Find where the given text appears and provide that cell's center as [x, y] coordinate. 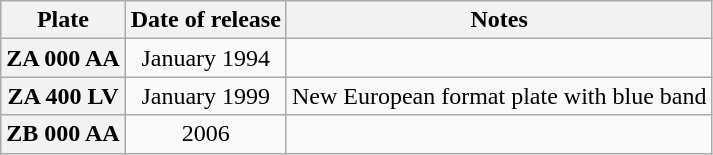
January 1994 [206, 58]
ZA 000 AA [63, 58]
ZA 400 LV [63, 96]
New European format plate with blue band [499, 96]
January 1999 [206, 96]
Date of release [206, 20]
Plate [63, 20]
2006 [206, 134]
Notes [499, 20]
ZB 000 AA [63, 134]
